Extract the [x, y] coordinate from the center of the cell holding the provided text.  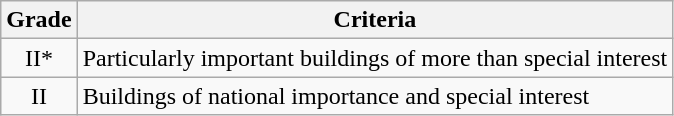
Buildings of national importance and special interest [375, 96]
Criteria [375, 20]
Particularly important buildings of more than special interest [375, 58]
Grade [39, 20]
II* [39, 58]
II [39, 96]
